Return [x, y] of the center of cell containing provided text 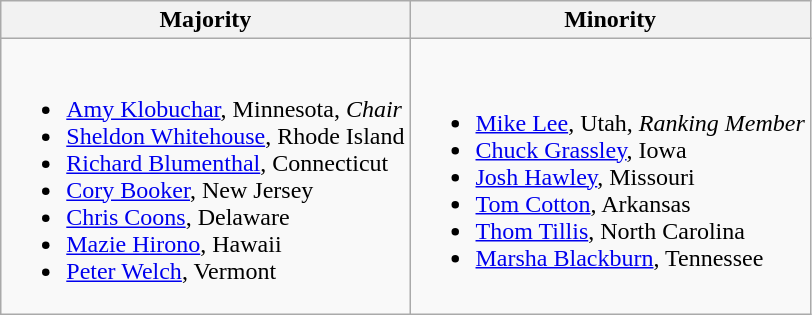
Minority [610, 20]
Mike Lee, Utah, Ranking MemberChuck Grassley, IowaJosh Hawley, MissouriTom Cotton, ArkansasThom Tillis, North CarolinaMarsha Blackburn, Tennessee [610, 176]
Majority [206, 20]
